Extract the (X, Y) coordinate from the center of the cell holding the provided text.  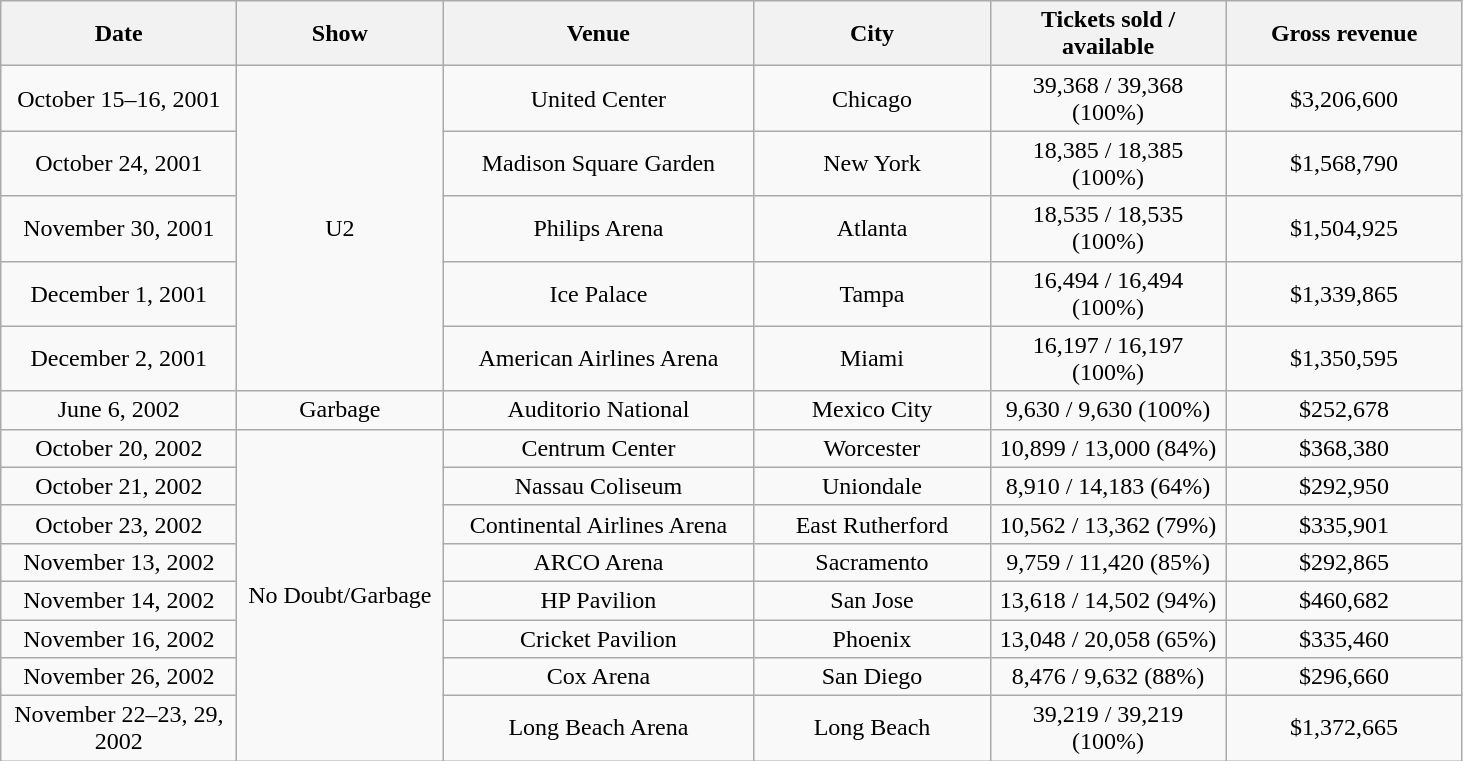
10,562 / 13,362 (79%) (1108, 524)
Atlanta (872, 228)
9,630 / 9,630 (100%) (1108, 410)
39,219 / 39,219 (100%) (1108, 728)
HP Pavilion (598, 600)
9,759 / 11,420 (85%) (1108, 562)
18,535 / 18,535 (100%) (1108, 228)
Tickets sold / available (1108, 34)
$3,206,600 (1344, 98)
Long Beach (872, 728)
16,494 / 16,494 (100%) (1108, 294)
39,368 / 39,368 (100%) (1108, 98)
San Jose (872, 600)
Philips Arena (598, 228)
$1,504,925 (1344, 228)
October 24, 2001 (119, 164)
No Doubt/Garbage (340, 595)
13,048 / 20,058 (65%) (1108, 639)
Auditorio National (598, 410)
United Center (598, 98)
October 20, 2002 (119, 448)
8,910 / 14,183 (64%) (1108, 486)
Venue (598, 34)
October 15–16, 2001 (119, 98)
November 13, 2002 (119, 562)
$252,678 (1344, 410)
December 2, 2001 (119, 358)
New York (872, 164)
Miami (872, 358)
10,899 / 13,000 (84%) (1108, 448)
$292,950 (1344, 486)
October 21, 2002 (119, 486)
Date (119, 34)
18,385 / 18,385 (100%) (1108, 164)
Cricket Pavilion (598, 639)
Chicago (872, 98)
$1,372,665 (1344, 728)
San Diego (872, 677)
Show (340, 34)
East Rutherford (872, 524)
Mexico City (872, 410)
Nassau Coliseum (598, 486)
December 1, 2001 (119, 294)
City (872, 34)
November 22–23, 29, 2002 (119, 728)
$368,380 (1344, 448)
November 14, 2002 (119, 600)
$335,460 (1344, 639)
Centrum Center (598, 448)
16,197 / 16,197 (100%) (1108, 358)
Tampa (872, 294)
8,476 / 9,632 (88%) (1108, 677)
$1,568,790 (1344, 164)
November 26, 2002 (119, 677)
American Airlines Arena (598, 358)
October 23, 2002 (119, 524)
Ice Palace (598, 294)
Gross revenue (1344, 34)
Long Beach Arena (598, 728)
$335,901 (1344, 524)
Uniondale (872, 486)
ARCO Arena (598, 562)
Madison Square Garden (598, 164)
Phoenix (872, 639)
June 6, 2002 (119, 410)
November 30, 2001 (119, 228)
Garbage (340, 410)
$460,682 (1344, 600)
November 16, 2002 (119, 639)
$292,865 (1344, 562)
$1,339,865 (1344, 294)
Worcester (872, 448)
Cox Arena (598, 677)
13,618 / 14,502 (94%) (1108, 600)
Continental Airlines Arena (598, 524)
$296,660 (1344, 677)
$1,350,595 (1344, 358)
Sacramento (872, 562)
U2 (340, 228)
